Capture the cell that displays the provided text and extract its [X, Y] central coordinate. 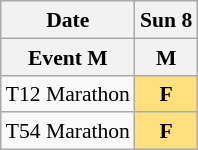
Sun 8 [166, 20]
T12 Marathon [68, 94]
Event M [68, 56]
M [166, 56]
T54 Marathon [68, 130]
Date [68, 20]
